Extract the (x, y) coordinate from the center of the cell holding the provided text.  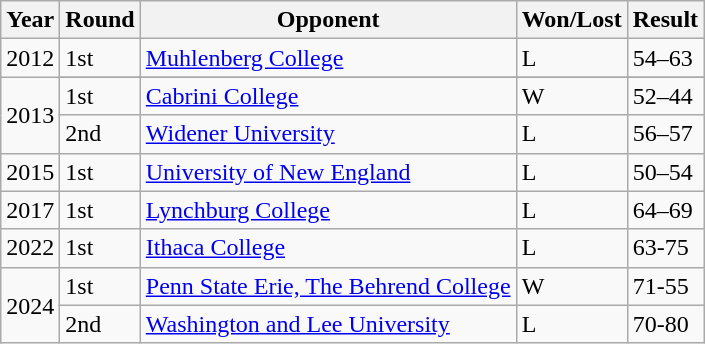
Result (665, 20)
Lynchburg College (328, 210)
2013 (30, 115)
Widener University (328, 134)
Penn State Erie, The Behrend College (328, 286)
2024 (30, 305)
Washington and Lee University (328, 324)
2017 (30, 210)
Opponent (328, 20)
2022 (30, 248)
50–54 (665, 172)
70-80 (665, 324)
63-75 (665, 248)
54–63 (665, 58)
Year (30, 20)
University of New England (328, 172)
71-55 (665, 286)
64–69 (665, 210)
2015 (30, 172)
Won/Lost (572, 20)
Muhlenberg College (328, 58)
Round (100, 20)
Cabrini College (328, 96)
56–57 (665, 134)
52–44 (665, 96)
Ithaca College (328, 248)
2012 (30, 58)
